Find where the given text appears and provide that cell's center as [X, Y] coordinate. 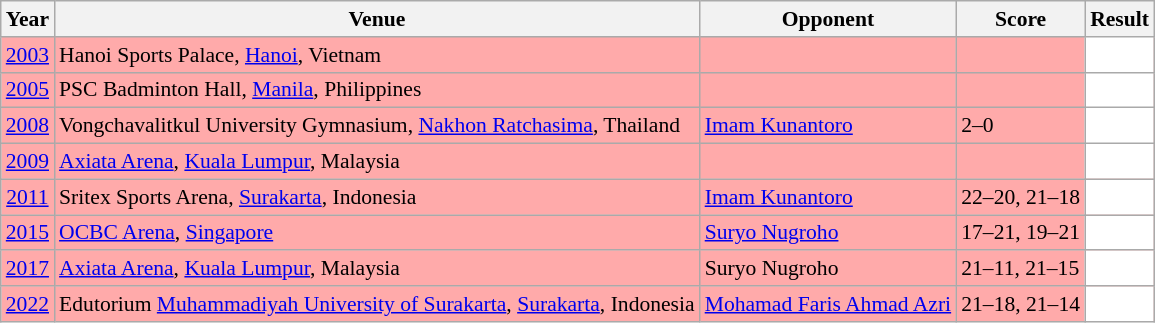
Edutorium Muhammadiyah University of Surakarta, Surakarta, Indonesia [377, 304]
Result [1120, 19]
2003 [28, 55]
2022 [28, 304]
2005 [28, 90]
2017 [28, 269]
2–0 [1020, 126]
2008 [28, 126]
2009 [28, 162]
Sritex Sports Arena, Surakarta, Indonesia [377, 197]
21–18, 21–14 [1020, 304]
PSC Badminton Hall, Manila, Philippines [377, 90]
Hanoi Sports Palace, Hanoi, Vietnam [377, 55]
Opponent [828, 19]
2011 [28, 197]
2015 [28, 233]
22–20, 21–18 [1020, 197]
Venue [377, 19]
OCBC Arena, Singapore [377, 233]
17–21, 19–21 [1020, 233]
21–11, 21–15 [1020, 269]
Score [1020, 19]
Year [28, 19]
Vongchavalitkul University Gymnasium, Nakhon Ratchasima, Thailand [377, 126]
Mohamad Faris Ahmad Azri [828, 304]
